Detect which cell encompasses the target text, then output its [X, Y] center coordinate. 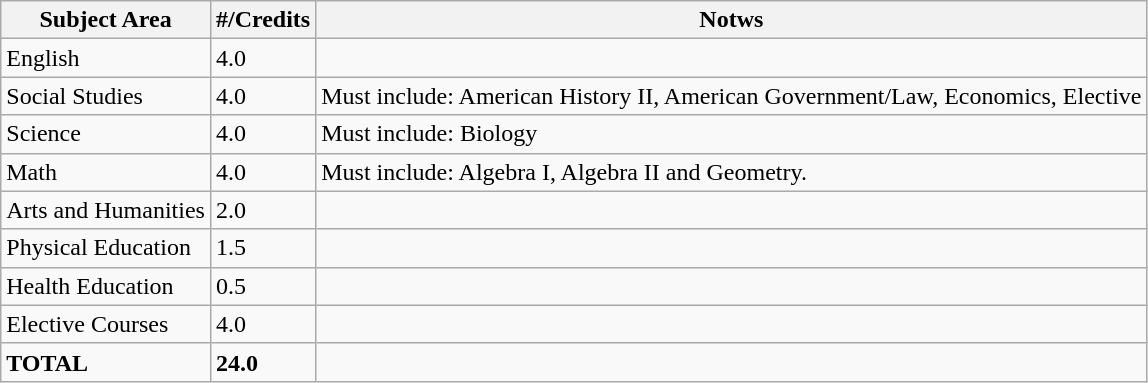
Subject Area [106, 20]
Social Studies [106, 96]
Notws [732, 20]
Must include: American History II, American Government/Law, Economics, Elective [732, 96]
2.0 [262, 210]
1.5 [262, 248]
Science [106, 134]
TOTAL [106, 362]
Health Education [106, 286]
Must include: Algebra I, Algebra II and Geometry. [732, 172]
English [106, 58]
Arts and Humanities [106, 210]
Elective Courses [106, 324]
24.0 [262, 362]
0.5 [262, 286]
Must include: Biology [732, 134]
Math [106, 172]
Physical Education [106, 248]
#/Credits [262, 20]
